Determine the [X, Y] coordinate at the center of the cell enclosing the given text.  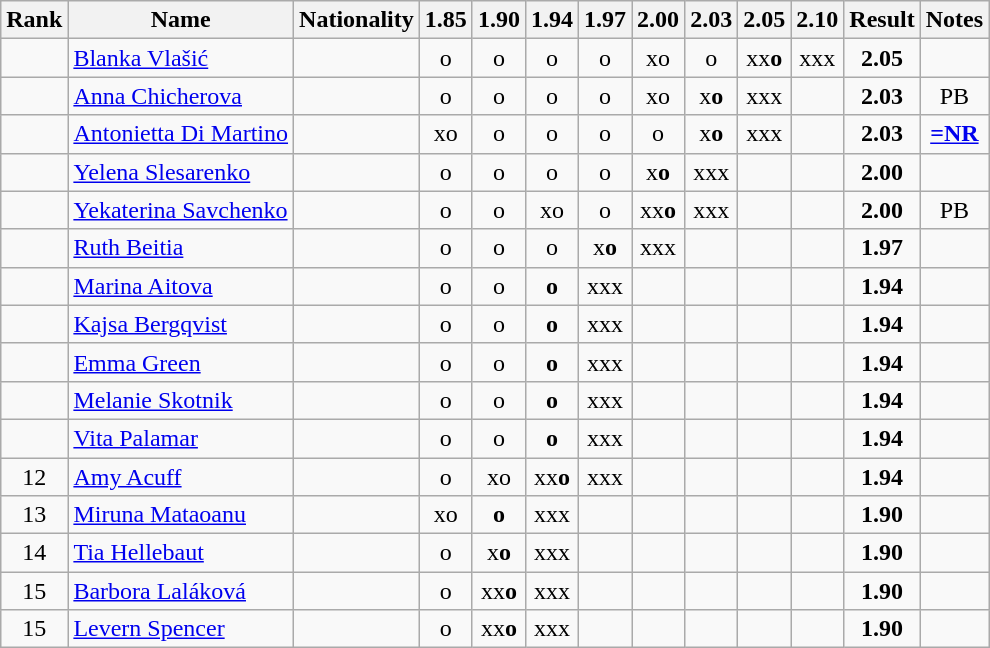
Yekaterina Savchenko [181, 210]
Amy Acuff [181, 477]
Nationality [357, 20]
Vita Palamar [181, 438]
Levern Spencer [181, 629]
Tia Hellebaut [181, 553]
Miruna Mataoanu [181, 515]
14 [34, 553]
Name [181, 20]
Blanka Vlašić [181, 58]
2.10 [818, 20]
Antonietta Di Martino [181, 134]
12 [34, 477]
Rank [34, 20]
Result [882, 20]
Emma Green [181, 362]
1.85 [446, 20]
Marina Aitova [181, 286]
=NR [954, 134]
Anna Chicherova [181, 96]
Kajsa Bergqvist [181, 324]
Barbora Laláková [181, 591]
Ruth Beitia [181, 248]
Notes [954, 20]
13 [34, 515]
Yelena Slesarenko [181, 172]
Melanie Skotnik [181, 400]
